Scan for the cell matching the given text and deliver its [X, Y] coordinate at center. 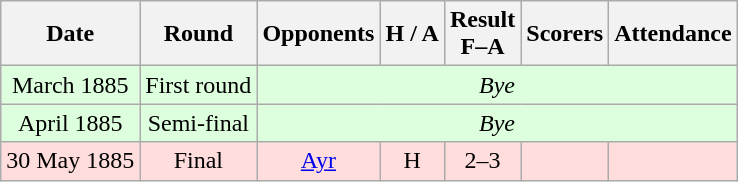
Attendance [673, 34]
March 1885 [70, 85]
Scorers [565, 34]
April 1885 [70, 123]
Final [198, 161]
Ayr [318, 161]
ResultF–A [482, 34]
Semi-final [198, 123]
H / A [412, 34]
30 May 1885 [70, 161]
Date [70, 34]
Opponents [318, 34]
H [412, 161]
First round [198, 85]
2–3 [482, 161]
Round [198, 34]
